Search for the cell housing the specified text and yield its (X, Y) center coordinate. 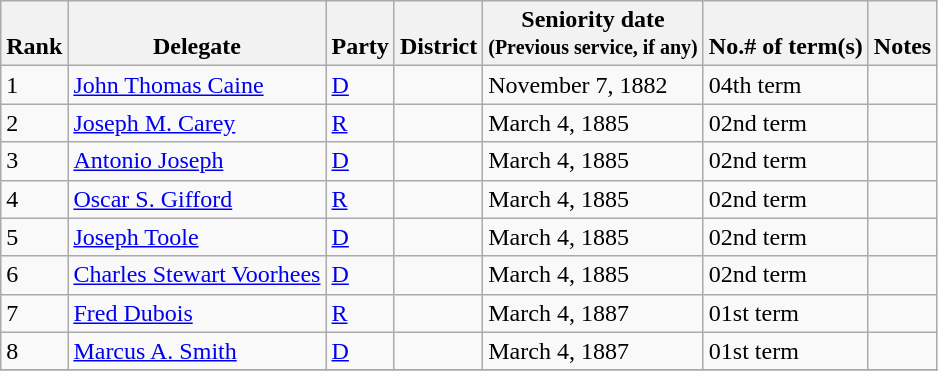
Joseph Toole (197, 237)
1 (34, 85)
Seniority date(Previous service, if any) (594, 34)
5 (34, 237)
No.# of term(s) (786, 34)
6 (34, 275)
November 7, 1882 (594, 85)
Delegate (197, 34)
7 (34, 313)
Rank (34, 34)
Charles Stewart Voorhees (197, 275)
4 (34, 199)
Joseph M. Carey (197, 123)
Fred Dubois (197, 313)
8 (34, 351)
Party (360, 34)
District (438, 34)
2 (34, 123)
04th term (786, 85)
Notes (902, 34)
Antonio Joseph (197, 161)
John Thomas Caine (197, 85)
Oscar S. Gifford (197, 199)
3 (34, 161)
Marcus A. Smith (197, 351)
